Determine the (x, y) coordinate at the center of the cell enclosing the given text.  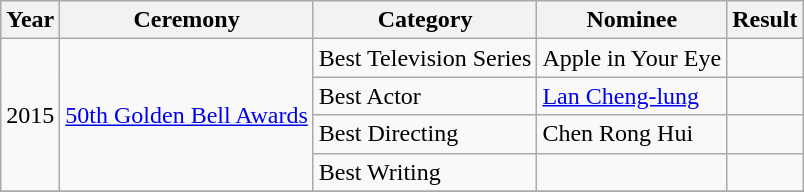
2015 (30, 115)
Best Writing (425, 172)
Category (425, 20)
Ceremony (187, 20)
Apple in Your Eye (632, 58)
Lan Cheng-lung (632, 96)
50th Golden Bell Awards (187, 115)
Chen Rong Hui (632, 134)
Best Actor (425, 96)
Best Television Series (425, 58)
Best Directing (425, 134)
Result (765, 20)
Nominee (632, 20)
Year (30, 20)
